Return the [x, y] coordinate for the center point of the cell that contains the specified text.  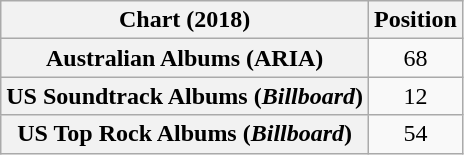
12 [416, 96]
US Soundtrack Albums (Billboard) [185, 96]
Australian Albums (ARIA) [185, 58]
Position [416, 20]
68 [416, 58]
54 [416, 134]
US Top Rock Albums (Billboard) [185, 134]
Chart (2018) [185, 20]
